Search for the cell housing the specified text and yield its [x, y] center coordinate. 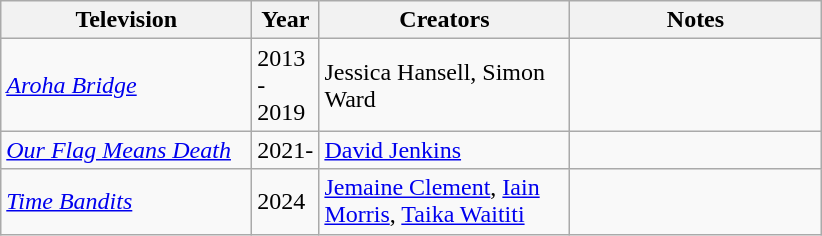
Jessica Hansell, Simon Ward [444, 85]
Our Flag Means Death [126, 150]
Creators [444, 20]
Year [286, 20]
David Jenkins [444, 150]
Aroha Bridge [126, 85]
2021- [286, 150]
2024 [286, 202]
2013 - 2019 [286, 85]
Television [126, 20]
Jemaine Clement, Iain Morris, Taika Waititi [444, 202]
Time Bandits [126, 202]
Notes [696, 20]
